Find where the given text appears and provide that cell's center as [X, Y] coordinate. 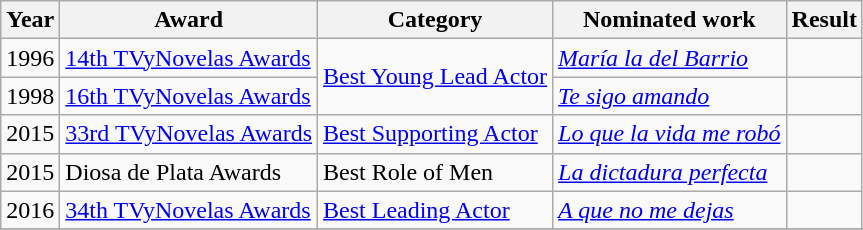
A que no me dejas [670, 210]
Category [436, 20]
16th TVyNovelas Awards [189, 96]
1996 [30, 58]
Lo que la vida me robó [670, 134]
Best Supporting Actor [436, 134]
Award [189, 20]
Result [824, 20]
33rd TVyNovelas Awards [189, 134]
La dictadura perfecta [670, 172]
34th TVyNovelas Awards [189, 210]
Year [30, 20]
Diosa de Plata Awards [189, 172]
1998 [30, 96]
María la del Barrio [670, 58]
Te sigo amando [670, 96]
Best Leading Actor [436, 210]
Best Role of Men [436, 172]
Best Young Lead Actor [436, 77]
14th TVyNovelas Awards [189, 58]
2016 [30, 210]
Nominated work [670, 20]
